Capture the cell that displays the provided text and extract its [x, y] central coordinate. 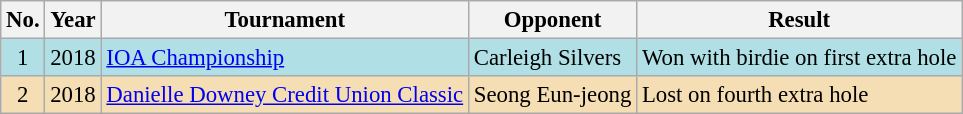
2 [23, 95]
Seong Eun-jeong [552, 95]
No. [23, 20]
Year [73, 20]
Lost on fourth extra hole [800, 95]
Won with birdie on first extra hole [800, 58]
1 [23, 58]
IOA Championship [284, 58]
Opponent [552, 20]
Tournament [284, 20]
Carleigh Silvers [552, 58]
Result [800, 20]
Danielle Downey Credit Union Classic [284, 95]
